Capture the cell that displays the provided text and extract its (x, y) central coordinate. 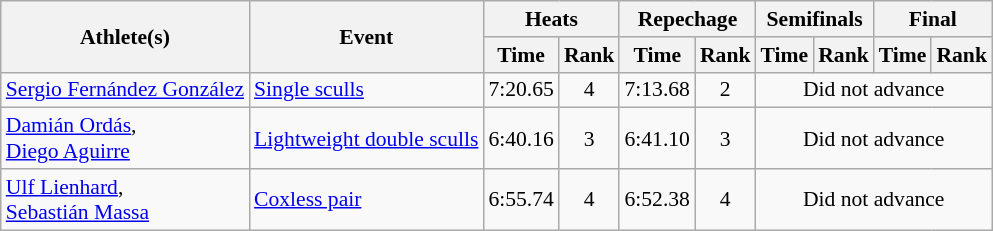
6:52.38 (656, 200)
Event (366, 36)
Lightweight double sculls (366, 138)
Sergio Fernández González (125, 90)
Semifinals (814, 19)
Damián Ordás, Diego Aguirre (125, 138)
6:55.74 (520, 200)
6:41.10 (656, 138)
7:20.65 (520, 90)
7:13.68 (656, 90)
Heats (551, 19)
Coxless pair (366, 200)
Ulf Lienhard, Sebastián Massa (125, 200)
Single sculls (366, 90)
Final (933, 19)
Repechage (687, 19)
Athlete(s) (125, 36)
2 (726, 90)
6:40.16 (520, 138)
